Find where the given text appears and provide that cell's center as [X, Y] coordinate. 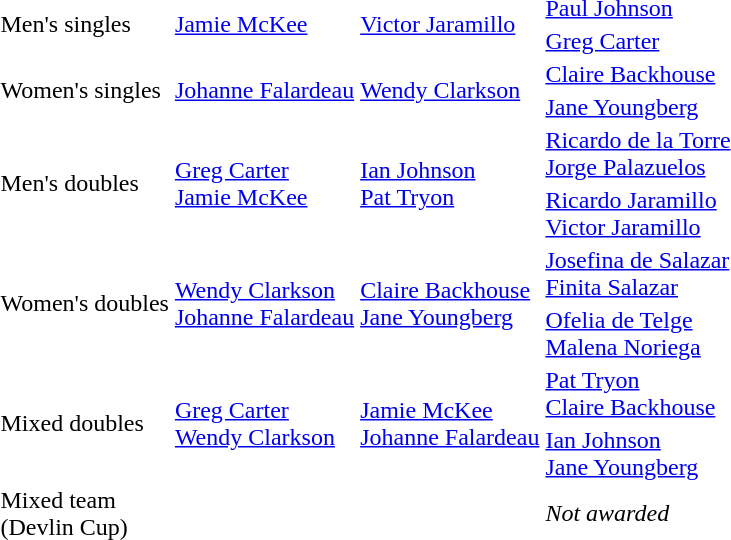
Greg Carter Wendy Clarkson [264, 424]
Jamie McKee Johanne Falardeau [450, 424]
Claire Backhouse Jane Youngberg [450, 304]
Ian Johnson Pat Tryon [450, 184]
Wendy Clarkson Johanne Falardeau [264, 304]
Greg Carter Jamie McKee [264, 184]
Wendy Clarkson [450, 90]
Johanne Falardeau [264, 90]
